Search for the cell housing the specified text and yield its [X, Y] center coordinate. 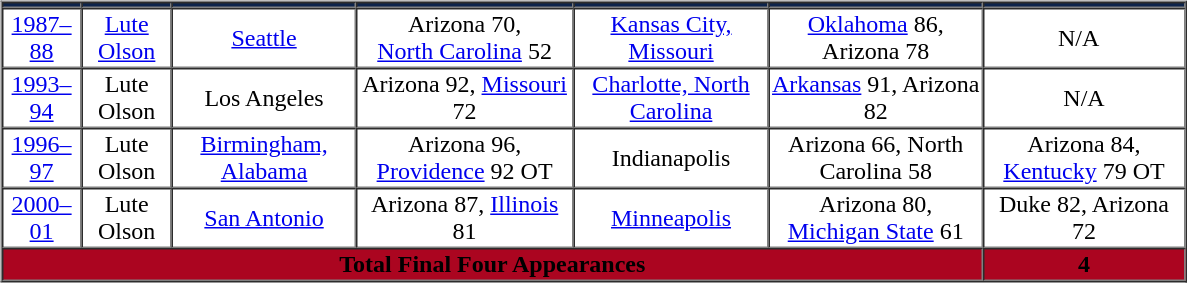
Minneapolis [671, 218]
Kansas City, Missouri [671, 38]
Birmingham, Alabama [264, 158]
Arizona 96, Providence 92 OT [464, 158]
Arizona 80, Michigan State 61 [876, 218]
Arkansas 91, Arizona 82 [876, 98]
Oklahoma 86, Arizona 78 [876, 38]
2000–01 [42, 218]
1993–94 [42, 98]
Arizona 70,North Carolina 52 [464, 38]
Charlotte, North Carolina [671, 98]
Total Final Four Appearances [492, 264]
Arizona 87, Illinois 81 [464, 218]
Los Angeles [264, 98]
1987–88 [42, 38]
4 [1084, 264]
San Antonio [264, 218]
Duke 82, Arizona 72 [1084, 218]
Indianapolis [671, 158]
Seattle [264, 38]
1996–97 [42, 158]
Arizona 84, Kentucky 79 OT [1084, 158]
Arizona 66, North Carolina 58 [876, 158]
Arizona 92, Missouri 72 [464, 98]
